Detect which cell encompasses the target text, then output its (x, y) center coordinate. 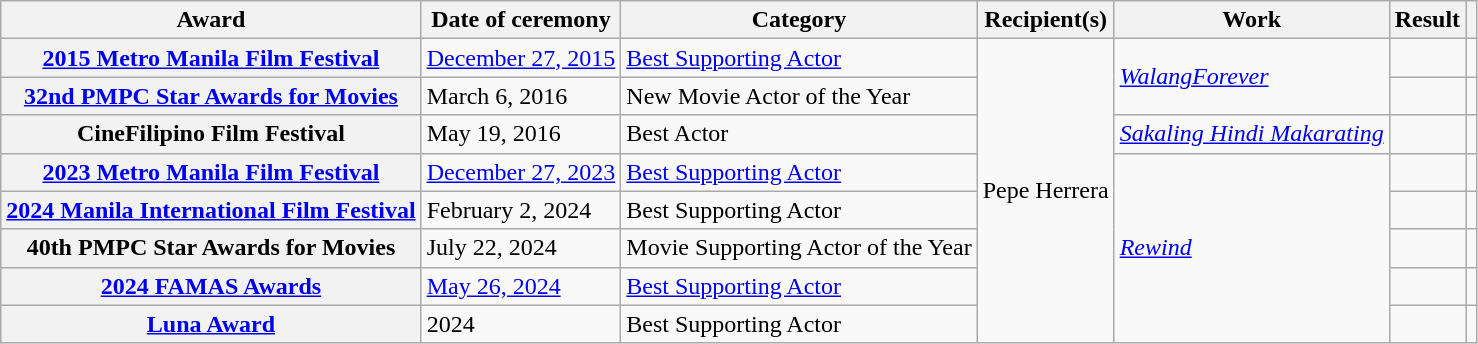
Work (1252, 20)
2024 Manila International Film Festival (211, 210)
WalangForever (1252, 77)
July 22, 2024 (521, 248)
2024 (521, 324)
CineFilipino Film Festival (211, 134)
Sakaling Hindi Makarating (1252, 134)
2023 Metro Manila Film Festival (211, 172)
New Movie Actor of the Year (799, 96)
February 2, 2024 (521, 210)
Recipient(s) (1046, 20)
32nd PMPC Star Awards for Movies (211, 96)
Result (1427, 20)
40th PMPC Star Awards for Movies (211, 248)
Award (211, 20)
Rewind (1252, 248)
Movie Supporting Actor of the Year (799, 248)
2015 Metro Manila Film Festival (211, 58)
Category (799, 20)
2024 FAMAS Awards (211, 286)
Best Actor (799, 134)
March 6, 2016 (521, 96)
December 27, 2015 (521, 58)
Pepe Herrera (1046, 191)
December 27, 2023 (521, 172)
Date of ceremony (521, 20)
May 19, 2016 (521, 134)
Luna Award (211, 324)
May 26, 2024 (521, 286)
